From the cell containing the given text, extract its center point as (x, y) coordinate. 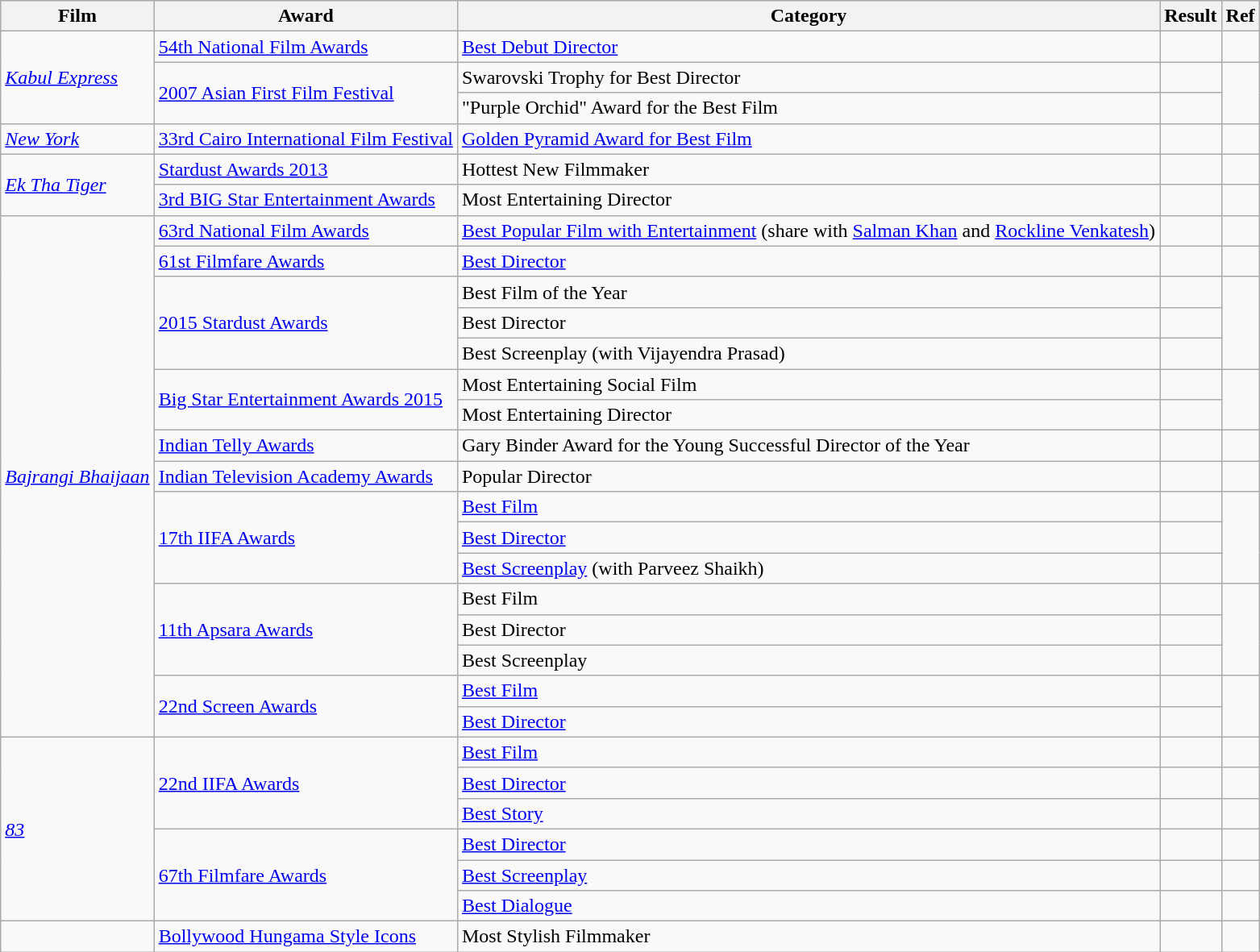
Best Story (808, 813)
Bajrangi Bhaijaan (77, 476)
17th IIFA Awards (306, 538)
Result (1191, 16)
Best Screenplay (with Parveez Shaikh) (808, 568)
Popular Director (808, 476)
Hottest New Filmmaker (808, 169)
Most Entertaining Social Film (808, 385)
2015 Stardust Awards (306, 322)
2007 Asian First Film Festival (306, 93)
Best Screenplay (with Vijayendra Prasad) (808, 353)
63rd National Film Awards (306, 231)
Best Popular Film with Entertainment (share with Salman Khan and Rockline Venkatesh) (808, 231)
Most Stylish Filmmaker (808, 937)
Ref (1240, 16)
Best Dialogue (808, 906)
Indian Telly Awards (306, 446)
Category (808, 16)
Kabul Express (77, 77)
Big Star Entertainment Awards 2015 (306, 400)
Swarovski Trophy for Best Director (808, 77)
Bollywood Hungama Style Icons (306, 937)
22nd Screen Awards (306, 706)
83 (77, 829)
"Purple Orchid" Award for the Best Film (808, 108)
Gary Binder Award for the Young Successful Director of the Year (808, 446)
3rd BIG Star Entertainment Awards (306, 200)
22nd IIFA Awards (306, 783)
67th Filmfare Awards (306, 875)
Indian Television Academy Awards (306, 476)
11th Apsara Awards (306, 630)
Ek Tha Tiger (77, 185)
Best Film of the Year (808, 292)
Film (77, 16)
Golden Pyramid Award for Best Film (808, 139)
Award (306, 16)
Best Debut Director (808, 47)
33rd Cairo International Film Festival (306, 139)
61st Filmfare Awards (306, 261)
Stardust Awards 2013 (306, 169)
54th National Film Awards (306, 47)
New York (77, 139)
